Pinpoint the cell where the given text exists, returning its (X, Y) midpoint coordinate. 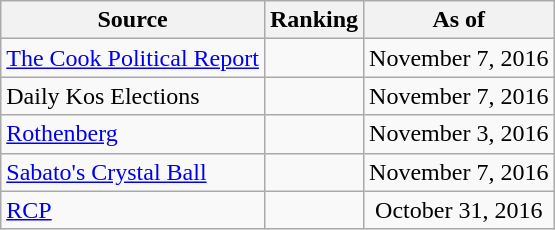
As of (459, 20)
Sabato's Crystal Ball (133, 172)
Ranking (314, 20)
RCP (133, 210)
Daily Kos Elections (133, 96)
The Cook Political Report (133, 58)
Rothenberg (133, 134)
October 31, 2016 (459, 210)
November 3, 2016 (459, 134)
Source (133, 20)
